Return [x, y] of the center of cell containing provided text 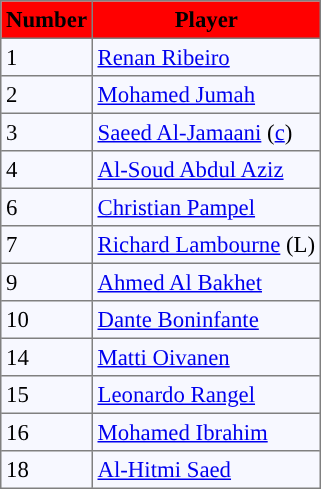
Richard Lambourne (L) [206, 245]
Number [47, 20]
15 [47, 395]
Saeed Al-Jamaani (c) [206, 132]
Al-Soud Abdul Aziz [206, 170]
Ahmed Al Bakhet [206, 282]
7 [47, 245]
14 [47, 357]
4 [47, 170]
Al-Hitmi Saed [206, 470]
Christian Pampel [206, 207]
Matti Oivanen [206, 357]
Renan Ribeiro [206, 57]
6 [47, 207]
Leonardo Rangel [206, 395]
9 [47, 282]
3 [47, 132]
Mohamed Jumah [206, 95]
2 [47, 95]
10 [47, 320]
16 [47, 432]
18 [47, 470]
Player [206, 20]
Mohamed Ibrahim [206, 432]
1 [47, 57]
Dante Boninfante [206, 320]
